Detect which cell encompasses the target text, then output its (X, Y) center coordinate. 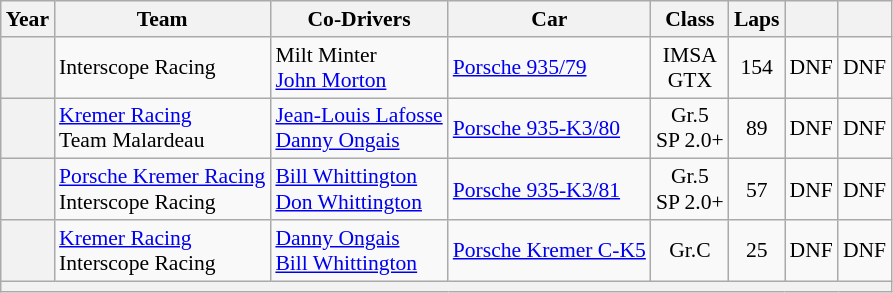
Laps (757, 19)
Milt Minter John Morton (358, 68)
Kremer Racing Team Malardeau (162, 128)
Class (690, 19)
Porsche Kremer Racing Interscope Racing (162, 190)
57 (757, 190)
Porsche 935/79 (550, 68)
Year (28, 19)
Porsche Kremer C-K5 (550, 250)
Co-Drivers (358, 19)
Porsche 935-K3/80 (550, 128)
Porsche 935-K3/81 (550, 190)
IMSAGTX (690, 68)
Gr.C (690, 250)
Kremer Racing Interscope Racing (162, 250)
Interscope Racing (162, 68)
Car (550, 19)
Danny Ongais Bill Whittington (358, 250)
Jean-Louis Lafosse Danny Ongais (358, 128)
Team (162, 19)
154 (757, 68)
25 (757, 250)
Bill Whittington Don Whittington (358, 190)
89 (757, 128)
